Search for the cell housing the specified text and yield its [x, y] center coordinate. 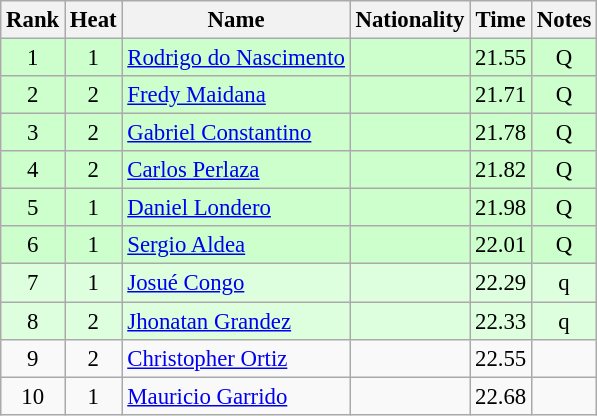
22.29 [501, 283]
21.71 [501, 95]
Rank [33, 20]
Heat [94, 20]
3 [33, 133]
21.98 [501, 208]
Mauricio Garrido [236, 396]
5 [33, 208]
Time [501, 20]
Notes [564, 20]
6 [33, 245]
21.55 [501, 58]
Name [236, 20]
Carlos Perlaza [236, 170]
22.01 [501, 245]
Sergio Aldea [236, 245]
Gabriel Constantino [236, 133]
21.82 [501, 170]
Christopher Ortiz [236, 358]
Rodrigo do Nascimento [236, 58]
22.33 [501, 321]
7 [33, 283]
22.68 [501, 396]
Nationality [410, 20]
Jhonatan Grandez [236, 321]
22.55 [501, 358]
8 [33, 321]
21.78 [501, 133]
Josué Congo [236, 283]
Fredy Maidana [236, 95]
9 [33, 358]
10 [33, 396]
Daniel Londero [236, 208]
4 [33, 170]
